Scan for the cell matching the given text and deliver its (x, y) coordinate at center. 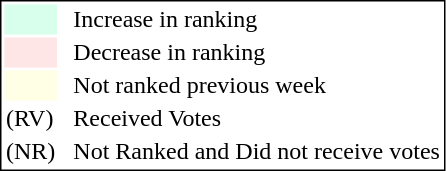
(RV) (30, 119)
Received Votes (257, 119)
Increase in ranking (257, 19)
Not Ranked and Did not receive votes (257, 151)
Decrease in ranking (257, 53)
(NR) (30, 151)
Not ranked previous week (257, 85)
